Scan for the cell matching the given text and deliver its (x, y) coordinate at center. 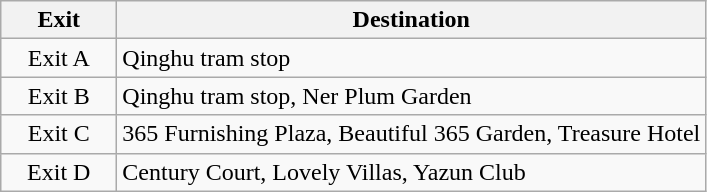
Exit D (59, 172)
Century Court, Lovely Villas, Yazun Club (412, 172)
365 Furnishing Plaza, Beautiful 365 Garden, Treasure Hotel (412, 134)
Exit B (59, 96)
Exit C (59, 134)
Qinghu tram stop, Ner Plum Garden (412, 96)
Destination (412, 20)
Qinghu tram stop (412, 58)
Exit A (59, 58)
Exit (59, 20)
